Pinpoint the cell where the given text exists, returning its [x, y] midpoint coordinate. 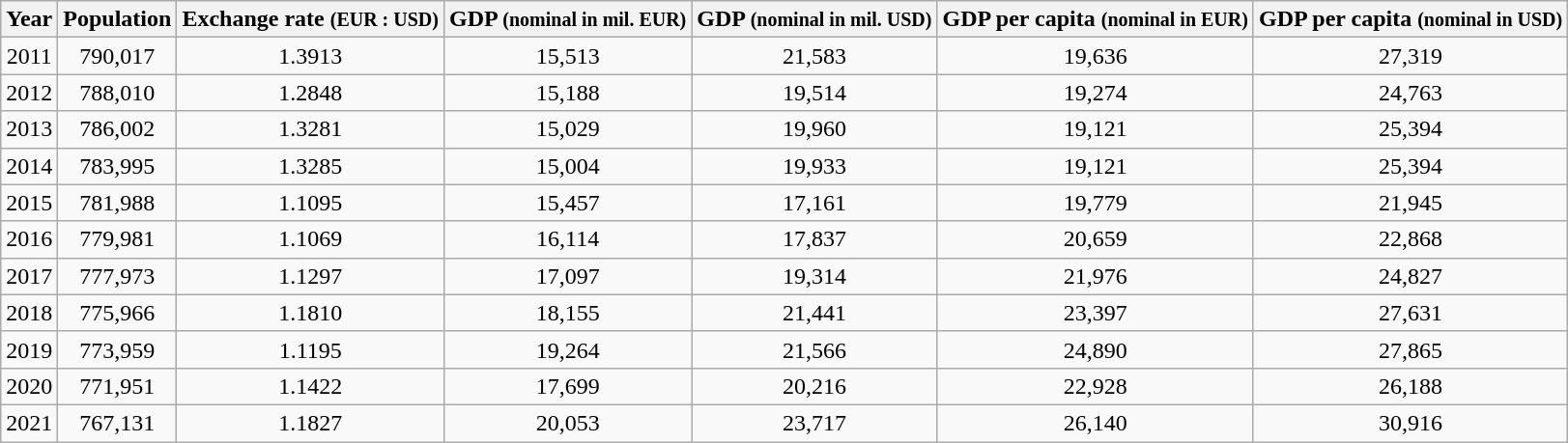
30,916 [1411, 423]
20,053 [567, 423]
26,188 [1411, 386]
GDP per capita (nominal in USD) [1411, 19]
19,264 [567, 349]
2016 [29, 239]
17,097 [567, 276]
2020 [29, 386]
22,868 [1411, 239]
1.1422 [311, 386]
Exchange rate (EUR : USD) [311, 19]
19,274 [1096, 93]
21,945 [1411, 203]
17,161 [814, 203]
27,865 [1411, 349]
24,827 [1411, 276]
GDP per capita (nominal in EUR) [1096, 19]
767,131 [118, 423]
790,017 [118, 56]
19,636 [1096, 56]
15,004 [567, 166]
17,699 [567, 386]
2011 [29, 56]
1.2848 [311, 93]
17,837 [814, 239]
GDP (nominal in mil. EUR) [567, 19]
21,441 [814, 313]
781,988 [118, 203]
1.3913 [311, 56]
21,583 [814, 56]
24,763 [1411, 93]
Population [118, 19]
24,890 [1096, 349]
1.1195 [311, 349]
21,566 [814, 349]
19,933 [814, 166]
775,966 [118, 313]
2014 [29, 166]
27,631 [1411, 313]
15,513 [567, 56]
2015 [29, 203]
771,951 [118, 386]
19,314 [814, 276]
786,002 [118, 129]
2013 [29, 129]
20,659 [1096, 239]
16,114 [567, 239]
15,029 [567, 129]
20,216 [814, 386]
1.3285 [311, 166]
2021 [29, 423]
18,155 [567, 313]
1.1810 [311, 313]
779,981 [118, 239]
GDP (nominal in mil. USD) [814, 19]
15,188 [567, 93]
783,995 [118, 166]
23,397 [1096, 313]
773,959 [118, 349]
1.1069 [311, 239]
21,976 [1096, 276]
1.1827 [311, 423]
19,779 [1096, 203]
1.3281 [311, 129]
Year [29, 19]
1.1095 [311, 203]
26,140 [1096, 423]
23,717 [814, 423]
1.1297 [311, 276]
777,973 [118, 276]
2019 [29, 349]
2012 [29, 93]
15,457 [567, 203]
19,514 [814, 93]
788,010 [118, 93]
2017 [29, 276]
2018 [29, 313]
19,960 [814, 129]
27,319 [1411, 56]
22,928 [1096, 386]
